Detect which cell encompasses the target text, then output its (X, Y) center coordinate. 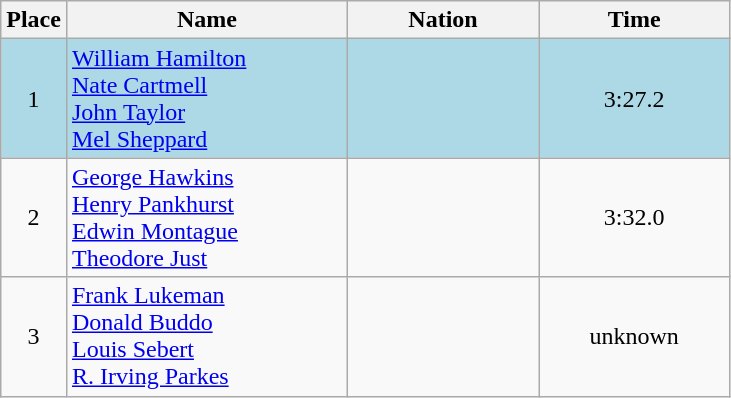
Place (34, 20)
3:32.0 (634, 218)
Nation (444, 20)
George Hawkins Henry Pankhurst Edwin Montague Theodore Just (206, 218)
William Hamilton Nate Cartmell John Taylor Mel Sheppard (206, 98)
Name (206, 20)
Frank Lukeman Donald Buddo Louis Sebert R. Irving Parkes (206, 336)
unknown (634, 336)
1 (34, 98)
Time (634, 20)
2 (34, 218)
3 (34, 336)
3:27.2 (634, 98)
